Pinpoint the cell where the given text exists, returning its [X, Y] midpoint coordinate. 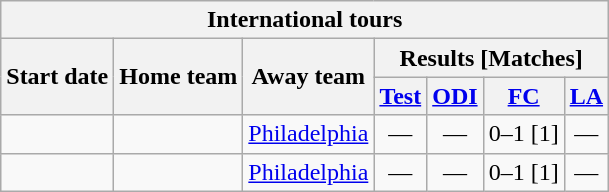
Results [Matches] [492, 58]
FC [524, 96]
Start date [58, 77]
ODI [455, 96]
Test [400, 96]
Away team [308, 77]
Home team [178, 77]
LA [586, 96]
International tours [305, 20]
